Capture the cell that displays the provided text and extract its (X, Y) central coordinate. 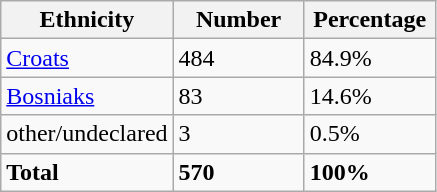
Total (87, 172)
Croats (87, 58)
0.5% (370, 134)
Percentage (370, 20)
other/undeclared (87, 134)
Number (238, 20)
570 (238, 172)
Ethnicity (87, 20)
Bosniaks (87, 96)
484 (238, 58)
3 (238, 134)
14.6% (370, 96)
100% (370, 172)
83 (238, 96)
84.9% (370, 58)
